Return the (x, y) coordinate for the center point of the cell that contains the specified text.  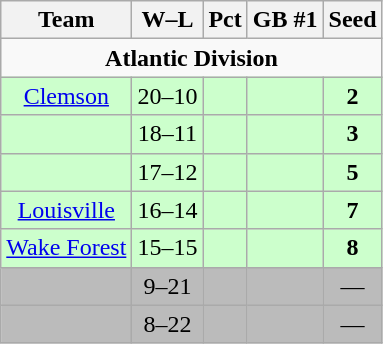
8–22 (168, 324)
15–15 (168, 248)
18–11 (168, 134)
7 (352, 210)
5 (352, 172)
20–10 (168, 96)
17–12 (168, 172)
Wake Forest (66, 248)
8 (352, 248)
Louisville (66, 210)
GB #1 (285, 20)
Clemson (66, 96)
9–21 (168, 286)
W–L (168, 20)
Seed (352, 20)
3 (352, 134)
Pct (225, 20)
Team (66, 20)
2 (352, 96)
Atlantic Division (192, 58)
16–14 (168, 210)
